Provide the [x, y] coordinate of the cell's center where the given text is located.  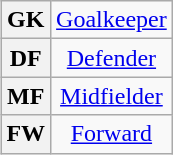
Forward [112, 134]
MF [26, 96]
Defender [112, 58]
Midfielder [112, 96]
Goalkeeper [112, 20]
DF [26, 58]
GK [26, 20]
FW [26, 134]
